Search for the cell housing the specified text and yield its [x, y] center coordinate. 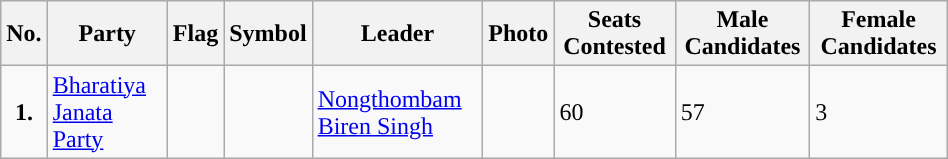
57 [742, 112]
Bharatiya Janata Party [107, 112]
3 [879, 112]
Photo [518, 34]
No. [24, 34]
1. [24, 112]
Seats Contested [614, 34]
Female Candidates [879, 34]
Flag [195, 34]
Party [107, 34]
Leader [398, 34]
Male Candidates [742, 34]
60 [614, 112]
Symbol [268, 34]
Nongthombam Biren Singh [398, 112]
